For the text-containing cell, return its midpoint in (X, Y) coordinate format. 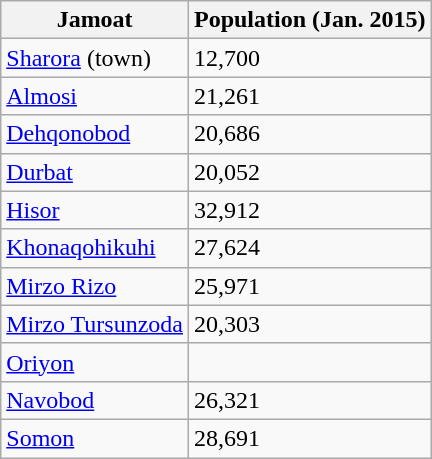
Oriyon (95, 362)
Navobod (95, 400)
21,261 (309, 96)
32,912 (309, 210)
20,686 (309, 134)
Almosi (95, 96)
Somon (95, 438)
Khonaqohikuhi (95, 248)
Jamoat (95, 20)
28,691 (309, 438)
Dehqonobod (95, 134)
Hisor (95, 210)
Population (Jan. 2015) (309, 20)
Durbat (95, 172)
Sharora (town) (95, 58)
Mirzo Tursunzoda (95, 324)
26,321 (309, 400)
20,052 (309, 172)
20,303 (309, 324)
25,971 (309, 286)
12,700 (309, 58)
27,624 (309, 248)
Mirzo Rizo (95, 286)
